Output the [X, Y] coordinate of the center of the cell containing the given text.  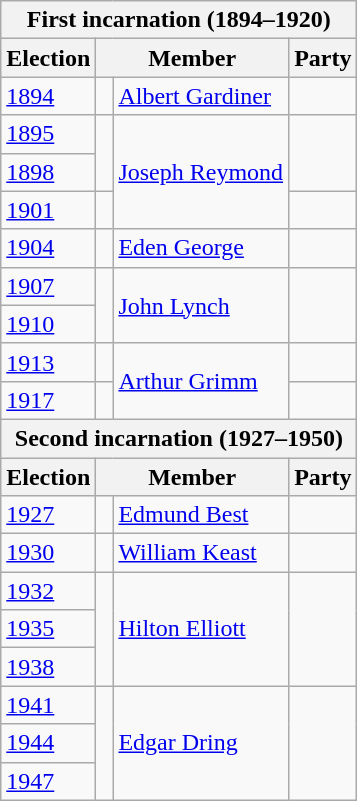
Edgar Dring [201, 743]
1932 [48, 591]
1895 [48, 134]
First incarnation (1894–1920) [179, 20]
Albert Gardiner [201, 96]
1894 [48, 96]
John Lynch [201, 305]
1901 [48, 210]
1917 [48, 400]
1944 [48, 743]
1913 [48, 362]
Arthur Grimm [201, 381]
1930 [48, 553]
Eden George [201, 248]
1935 [48, 629]
1947 [48, 781]
1898 [48, 172]
1910 [48, 324]
Joseph Reymond [201, 172]
1941 [48, 705]
1907 [48, 286]
Hilton Elliott [201, 629]
William Keast [201, 553]
Edmund Best [201, 515]
1927 [48, 515]
1904 [48, 248]
Second incarnation (1927–1950) [179, 438]
1938 [48, 667]
